Extract the (x, y) coordinate from the center of the cell holding the provided text.  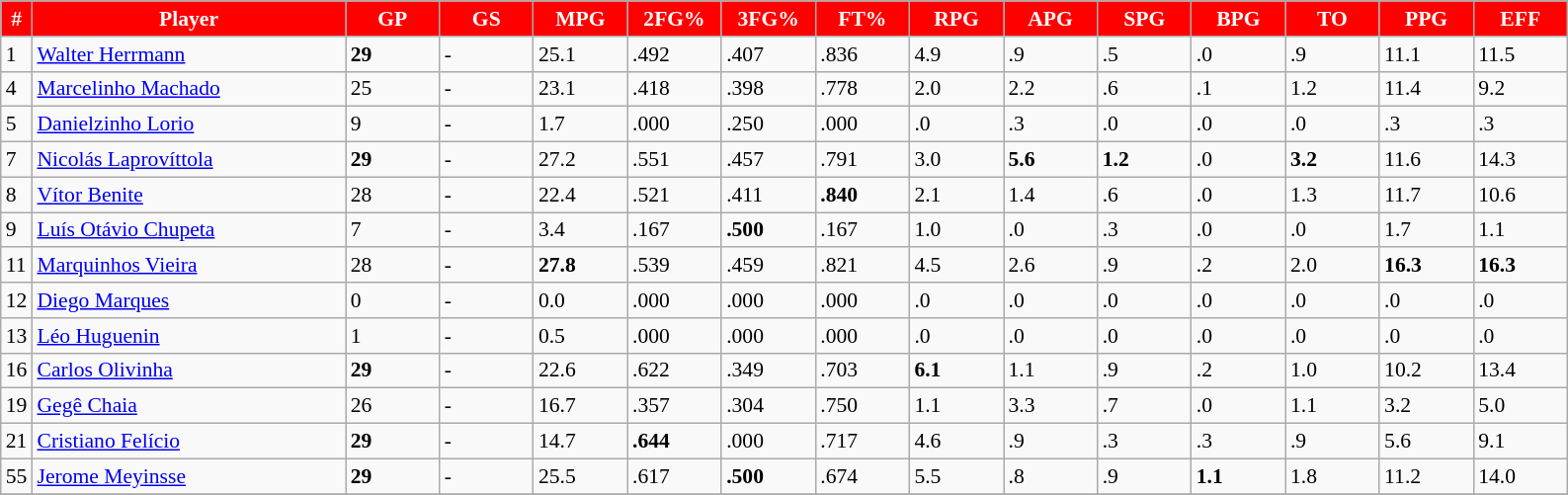
.840 (862, 195)
25.5 (581, 476)
6.1 (956, 371)
11.5 (1520, 54)
3FG% (769, 19)
22.6 (581, 371)
TO (1332, 19)
Jerome Meyinsse (188, 476)
.674 (862, 476)
1.8 (1332, 476)
Vítor Benite (188, 195)
Gegê Chaia (188, 406)
.551 (674, 160)
.622 (674, 371)
.539 (674, 266)
.459 (769, 266)
3.0 (956, 160)
11.1 (1427, 54)
5 (17, 124)
2.1 (956, 195)
27.8 (581, 266)
Marcelinho Machado (188, 89)
14.7 (581, 442)
Player (188, 19)
Marquinhos Vieira (188, 266)
4.9 (956, 54)
.250 (769, 124)
# (17, 19)
16.7 (581, 406)
GS (486, 19)
.750 (862, 406)
4.5 (956, 266)
11.2 (1427, 476)
.492 (674, 54)
.821 (862, 266)
4.6 (956, 442)
2.2 (1051, 89)
14.3 (1520, 160)
5.5 (956, 476)
0 (393, 300)
APG (1051, 19)
Carlos Olivinha (188, 371)
22.4 (581, 195)
.644 (674, 442)
0.0 (581, 300)
11 (17, 266)
BPG (1239, 19)
.791 (862, 160)
11.7 (1427, 195)
.7 (1144, 406)
EFF (1520, 19)
14.0 (1520, 476)
21 (17, 442)
1.4 (1051, 195)
SPG (1144, 19)
1.3 (1332, 195)
.357 (674, 406)
13.4 (1520, 371)
.418 (674, 89)
25.1 (581, 54)
.836 (862, 54)
10.2 (1427, 371)
2FG% (674, 19)
PPG (1427, 19)
RPG (956, 19)
.8 (1051, 476)
13 (17, 336)
.703 (862, 371)
23.1 (581, 89)
11.4 (1427, 89)
.304 (769, 406)
.5 (1144, 54)
Léo Huguenin (188, 336)
9.1 (1520, 442)
16 (17, 371)
.349 (769, 371)
.411 (769, 195)
.457 (769, 160)
.778 (862, 89)
8 (17, 195)
GP (393, 19)
26 (393, 406)
Walter Herrmann (188, 54)
5.0 (1520, 406)
.407 (769, 54)
2.6 (1051, 266)
Diego Marques (188, 300)
Nicolás Laprovíttola (188, 160)
12 (17, 300)
Luís Otávio Chupeta (188, 230)
Danielzinho Lorio (188, 124)
.398 (769, 89)
FT% (862, 19)
Cristiano Felício (188, 442)
.617 (674, 476)
4 (17, 89)
25 (393, 89)
0.5 (581, 336)
27.2 (581, 160)
.521 (674, 195)
3.3 (1051, 406)
.1 (1239, 89)
10.6 (1520, 195)
MPG (581, 19)
11.6 (1427, 160)
9.2 (1520, 89)
3.4 (581, 230)
19 (17, 406)
.717 (862, 442)
55 (17, 476)
